Find where the given text appears and provide that cell's center as [X, Y] coordinate. 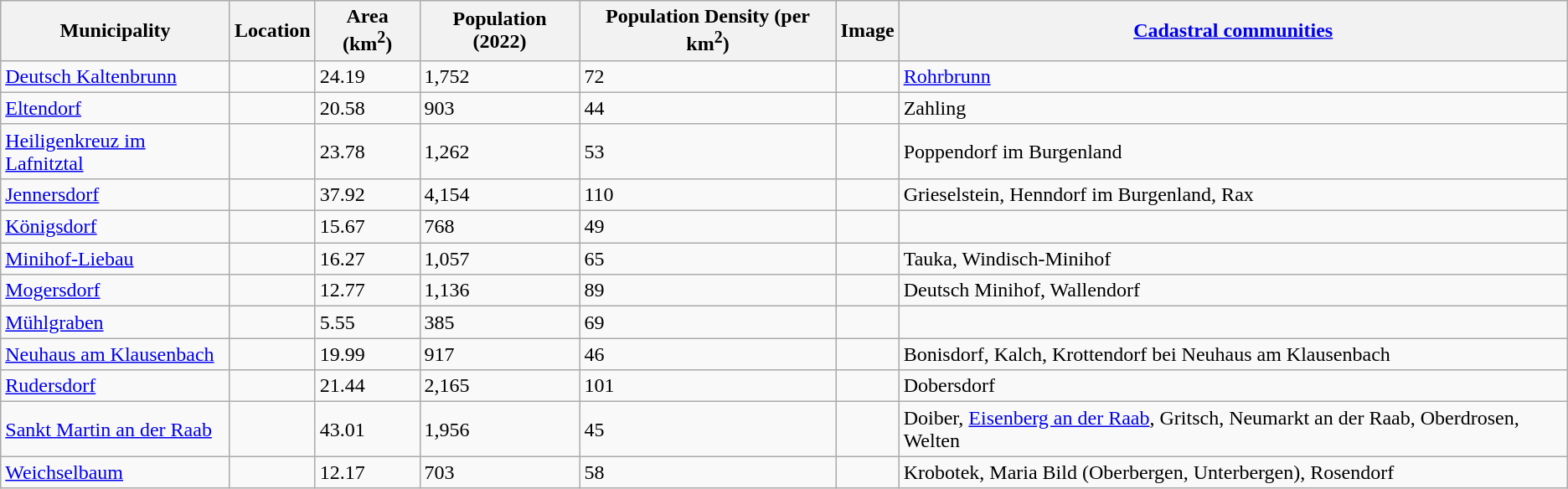
16.27 [367, 259]
Poppendorf im Burgenland [1233, 151]
Grieselstein, Henndorf im Burgenland, Rax [1233, 194]
Mogersdorf [116, 291]
Tauka, Windisch-Minihof [1233, 259]
72 [708, 76]
768 [499, 227]
Minihof-Liebau [116, 259]
Municipality [116, 31]
Rohrbrunn [1233, 76]
19.99 [367, 354]
Bonisdorf, Kalch, Krottendorf bei Neuhaus am Klausenbach [1233, 354]
1,262 [499, 151]
Cadastral communities [1233, 31]
69 [708, 322]
12.77 [367, 291]
5.55 [367, 322]
101 [708, 386]
1,752 [499, 76]
Deutsch Minihof, Wallendorf [1233, 291]
Krobotek, Maria Bild (Oberbergen, Unterbergen), Rosendorf [1233, 472]
903 [499, 108]
49 [708, 227]
703 [499, 472]
Population Density (per km2) [708, 31]
Mühlgraben [116, 322]
20.58 [367, 108]
12.17 [367, 472]
45 [708, 429]
917 [499, 354]
1,057 [499, 259]
15.67 [367, 227]
Heiligenkreuz im Lafnitztal [116, 151]
Doiber, Eisenberg an der Raab, Gritsch, Neumarkt an der Raab, Oberdrosen, Welten [1233, 429]
23.78 [367, 151]
Jennersdorf [116, 194]
Neuhaus am Klausenbach [116, 354]
Zahling [1233, 108]
385 [499, 322]
24.19 [367, 76]
46 [708, 354]
53 [708, 151]
1,136 [499, 291]
65 [708, 259]
4,154 [499, 194]
43.01 [367, 429]
Königsdorf [116, 227]
Image [868, 31]
Dobersdorf [1233, 386]
Weichselbaum [116, 472]
58 [708, 472]
Sankt Martin an der Raab [116, 429]
Eltendorf [116, 108]
Deutsch Kaltenbrunn [116, 76]
21.44 [367, 386]
110 [708, 194]
Area (km2) [367, 31]
Location [272, 31]
37.92 [367, 194]
Rudersdorf [116, 386]
44 [708, 108]
Population (2022) [499, 31]
1,956 [499, 429]
89 [708, 291]
2,165 [499, 386]
